Scan for the cell matching the given text and deliver its (x, y) coordinate at center. 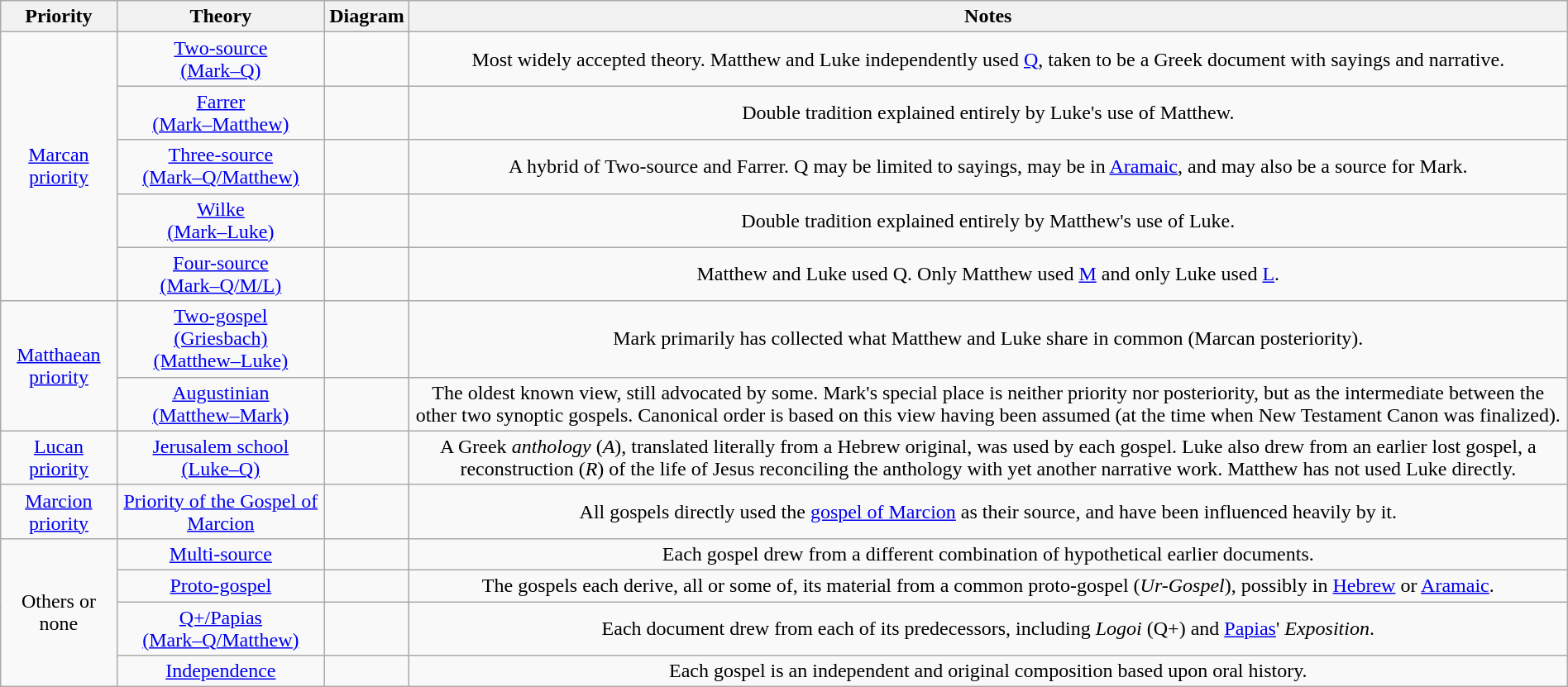
Multi‑source (221, 554)
Two‑source (Mark–Q) (221, 60)
Marcan priority (59, 167)
Notes (987, 17)
Matthaean priority (59, 365)
Four-source (Mark–Q/M/L) (221, 274)
Two‑gospel (Griesbach) (Matthew–Luke) (221, 339)
A hybrid of Two-source and Farrer. Q may be limited to sayings, may be in Aramaic, and may also be a source for Mark. (987, 167)
Priority of the Gospel of Marcion (221, 511)
Priority (59, 17)
Proto‑gospel (221, 585)
Marcion priority (59, 511)
Lucan priority (59, 458)
Double tradition explained entirely by Luke's use of Matthew. (987, 112)
Q+/Papias (Mark–Q/Matthew) (221, 628)
Farrer (Mark–Matthew) (221, 112)
Each document drew from each of its predecessors, including Logoi (Q+) and Papias' Exposition. (987, 628)
Diagram (367, 17)
Each gospel drew from a different combination of hypothetical earlier documents. (987, 554)
Jerusalem school (Luke–Q) (221, 458)
Matthew and Luke used Q. Only Matthew used M and only Luke used L. (987, 274)
Theory (221, 17)
The gospels each derive, all or some of, its material from a common proto-gospel (Ur-Gospel), possibly in Hebrew or Aramaic. (987, 585)
Others or none (59, 612)
Augustinian (Matthew–Mark) (221, 403)
Wilke (Mark–Luke) (221, 220)
All gospels directly used the gospel of Marcion as their source, and have been influenced heavily by it. (987, 511)
Each gospel is an independent and original composition based upon oral history. (987, 671)
Three‑source (Mark–Q/Matthew) (221, 167)
Double tradition explained entirely by Matthew's use of Luke. (987, 220)
Independence (221, 671)
Most widely accepted theory. Matthew and Luke independently used Q, taken to be a Greek document with sayings and narrative. (987, 60)
Mark primarily has collected what Matthew and Luke share in common (Marcan posteriority). (987, 339)
